Determine the [x, y] coordinate at the center of the cell enclosing the given text.  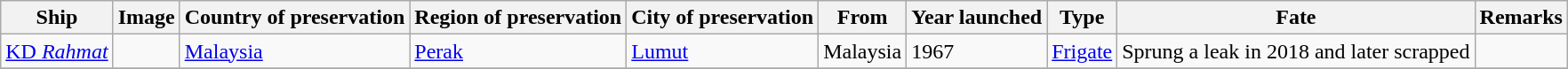
Country of preservation [295, 18]
From [862, 18]
Frigate [1083, 51]
Ship [57, 18]
KD Rahmat [57, 51]
Type [1083, 18]
1967 [977, 51]
Region of preservation [518, 18]
Fate [1296, 18]
Perak [518, 51]
Image [146, 18]
Sprung a leak in 2018 and later scrapped [1296, 51]
Lumut [723, 51]
Year launched [977, 18]
Remarks [1521, 18]
City of preservation [723, 18]
